Pinpoint the cell where the given text exists, returning its [x, y] midpoint coordinate. 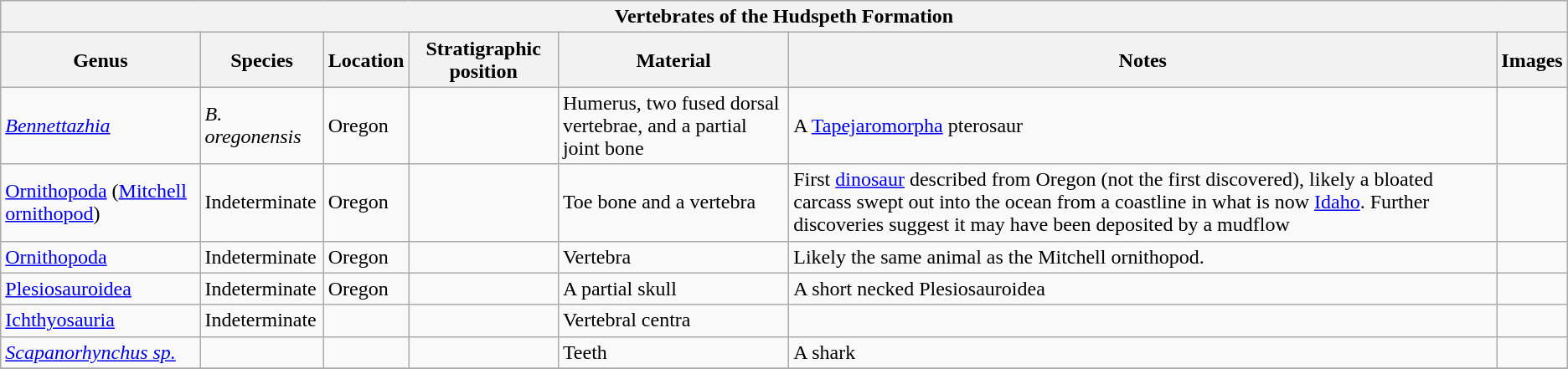
Toe bone and a vertebra [673, 202]
A shark [1142, 352]
Plesiosauroidea [101, 289]
Stratigraphic position [483, 60]
Material [673, 60]
Notes [1142, 60]
Ornithopoda (Mitchell ornithopod) [101, 202]
Location [366, 60]
Vertebra [673, 257]
A short necked Plesiosauroidea [1142, 289]
Species [261, 60]
Humerus, two fused dorsal vertebrae, and a partial joint bone [673, 126]
A Tapejaromorpha pterosaur [1142, 126]
Vertebrates of the Hudspeth Formation [784, 17]
Ornithopoda [101, 257]
Images [1532, 60]
Ichthyosauria [101, 320]
Vertebral centra [673, 320]
Scapanorhynchus sp. [101, 352]
Genus [101, 60]
B. oregonensis [261, 126]
Bennettazhia [101, 126]
Teeth [673, 352]
Likely the same animal as the Mitchell ornithopod. [1142, 257]
A partial skull [673, 289]
